Identify which cell holds the provided text, then report its [x, y] central coordinate. 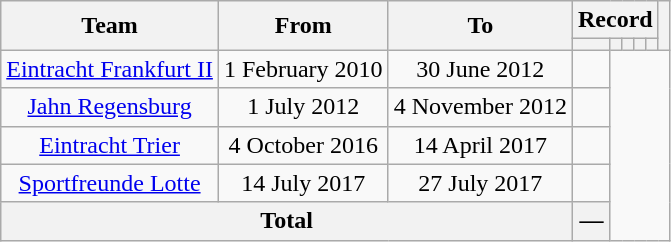
To [480, 26]
30 June 2012 [480, 69]
14 April 2017 [480, 145]
Record [615, 20]
4 November 2012 [480, 107]
4 October 2016 [303, 145]
1 February 2010 [303, 69]
Total [287, 221]
Jahn Regensburg [110, 107]
27 July 2017 [480, 183]
1 July 2012 [303, 107]
14 July 2017 [303, 183]
— [591, 221]
Sportfreunde Lotte [110, 183]
From [303, 26]
Eintracht Frankfurt II [110, 69]
Team [110, 26]
Eintracht Trier [110, 145]
